Scan for the cell matching the given text and deliver its (X, Y) coordinate at center. 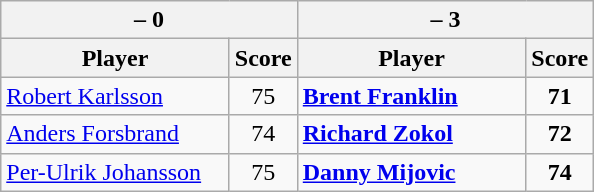
– 3 (446, 20)
Danny Mijovic (412, 172)
Richard Zokol (412, 134)
Per-Ulrik Johansson (116, 172)
71 (560, 96)
– 0 (150, 20)
Robert Karlsson (116, 96)
72 (560, 134)
Anders Forsbrand (116, 134)
Brent Franklin (412, 96)
